Determine the [X, Y] coordinate at the center of the cell enclosing the given text.  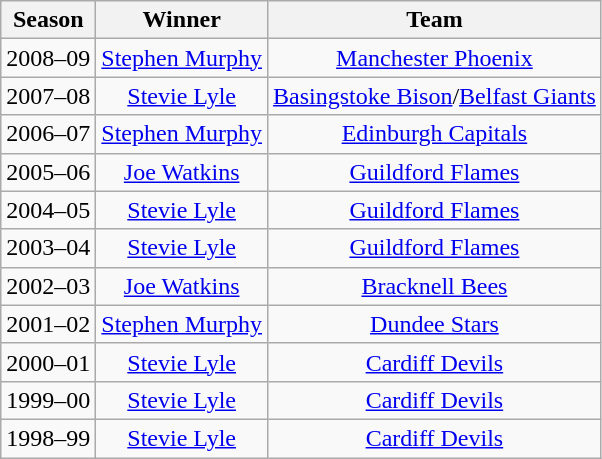
2007–08 [48, 96]
Manchester Phoenix [435, 58]
1999–00 [48, 400]
Bracknell Bees [435, 286]
2002–03 [48, 286]
2006–07 [48, 134]
2004–05 [48, 210]
Edinburgh Capitals [435, 134]
2001–02 [48, 324]
1998–99 [48, 438]
Team [435, 20]
2008–09 [48, 58]
2003–04 [48, 248]
Dundee Stars [435, 324]
2000–01 [48, 362]
2005–06 [48, 172]
Season [48, 20]
Winner [182, 20]
Basingstoke Bison/Belfast Giants [435, 96]
